Find where the given text appears and provide that cell's center as (x, y) coordinate. 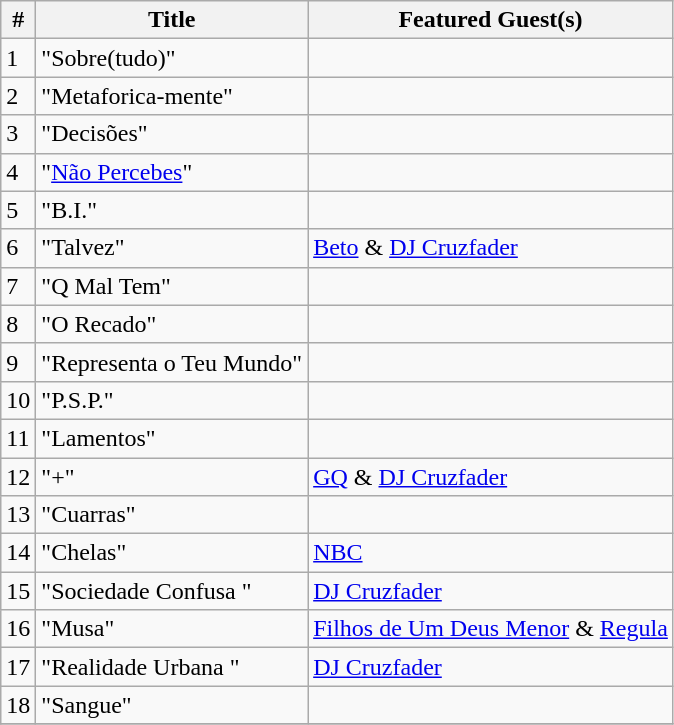
1 (18, 58)
18 (18, 705)
"Representa o Teu Mundo" (172, 362)
NBC (491, 553)
7 (18, 286)
9 (18, 362)
Beto & DJ Cruzfader (491, 248)
14 (18, 553)
16 (18, 629)
Title (172, 20)
15 (18, 591)
"Decisões" (172, 134)
"Talvez" (172, 248)
10 (18, 400)
11 (18, 438)
"Sangue" (172, 705)
2 (18, 96)
6 (18, 248)
4 (18, 172)
"Sociedade Confusa " (172, 591)
"Chelas" (172, 553)
GQ & DJ Cruzfader (491, 477)
"+" (172, 477)
"Q Mal Tem" (172, 286)
"P.S.P." (172, 400)
"B.I." (172, 210)
12 (18, 477)
"Realidade Urbana " (172, 667)
17 (18, 667)
3 (18, 134)
"O Recado" (172, 324)
8 (18, 324)
# (18, 20)
"Metaforica-mente" (172, 96)
Featured Guest(s) (491, 20)
"Não Percebes" (172, 172)
"Lamentos" (172, 438)
13 (18, 515)
5 (18, 210)
"Sobre(tudo)" (172, 58)
"Musa" (172, 629)
"Cuarras" (172, 515)
Filhos de Um Deus Menor & Regula (491, 629)
